Search for the cell housing the specified text and yield its (X, Y) center coordinate. 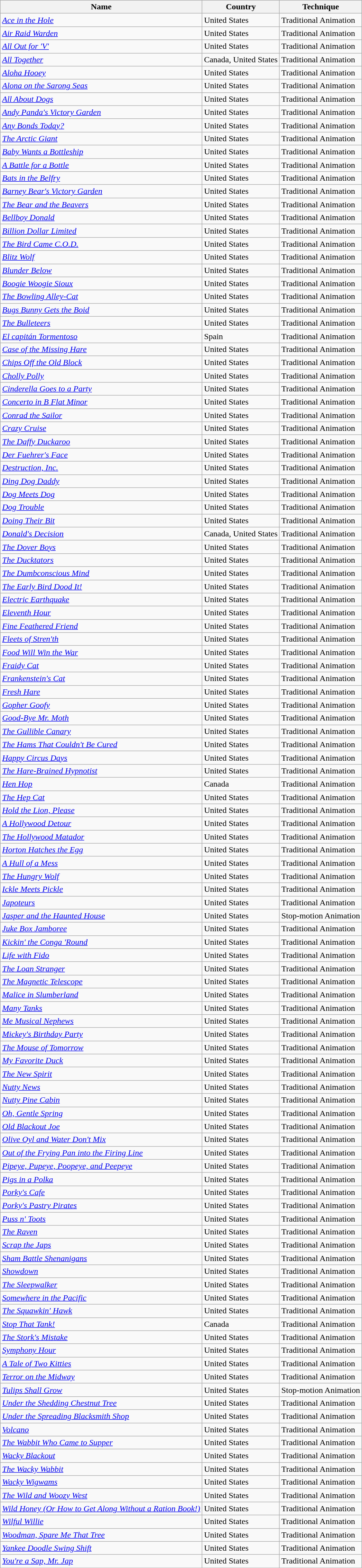
The Squawkin' Hawk (101, 1311)
Blunder Below (101, 270)
The Hep Cat (101, 797)
Wilful Willie (101, 1522)
A Battle for a Bottle (101, 165)
Fleets of Stren'th (101, 639)
Food Will Win the War (101, 652)
Ace in the Hole (101, 20)
Under the Spreading Blacksmith Shop (101, 1416)
Gopher Goofy (101, 705)
Porky's Pastry Pirates (101, 1205)
Alona on the Sarong Seas (101, 86)
Many Tanks (101, 1008)
Dog Meets Dog (101, 494)
Old Blackout Joe (101, 1126)
Kickin' the Conga 'Round (101, 942)
Happy Circus Days (101, 758)
Chips Off the Old Block (101, 362)
The Hams That Couldn't Be Cured (101, 744)
Crazy Cruise (101, 428)
Tulips Shall Grow (101, 1390)
Volcano (101, 1430)
Fine Feathered Friend (101, 626)
Sham Battle Shenanigans (101, 1258)
Hen Hop (101, 784)
Bugs Bunny Gets the Boid (101, 310)
Name (101, 7)
The Dover Boys (101, 547)
Terror on the Midway (101, 1377)
The Early Bird Dood It! (101, 587)
Pipeye, Pupeye, Poopeye, and Peepeye (101, 1166)
The Daffy Duckaroo (101, 442)
Symphony Hour (101, 1350)
A Tale of Two Kitties (101, 1363)
Japoteurs (101, 903)
Eleventh Hour (101, 613)
Jasper and the Haunted House (101, 916)
Fraidy Cat (101, 665)
Oh, Gentle Spring (101, 1113)
The Mouse of Tomorrow (101, 1048)
The Hollywood Matador (101, 837)
Air Raid Warden (101, 33)
Bats in the Belfry (101, 178)
Billion Dollar Limited (101, 231)
Yankee Doodle Swing Shift (101, 1548)
The Bulleteers (101, 323)
Me Musical Nephews (101, 1021)
Good-Bye Mr. Moth (101, 718)
Olive Oyl and Water Don't Mix (101, 1140)
Bellboy Donald (101, 218)
Showdown (101, 1271)
Under the Shedding Chestnut Tree (101, 1403)
All Out for 'V' (101, 46)
A Hull of a Mess (101, 863)
Wacky Blackout (101, 1456)
The Ducktators (101, 560)
Destruction, Inc. (101, 468)
The Dumbconscious Mind (101, 573)
Electric Earthquake (101, 600)
Conrad the Sailor (101, 415)
Barney Bear's Victory Garden (101, 191)
Woodman, Spare Me That Tree (101, 1535)
Technique (321, 7)
My Favorite Duck (101, 1061)
Donald's Decision (101, 534)
The Sleepwalker (101, 1285)
Fresh Hare (101, 692)
Boogie Woogie Sioux (101, 283)
The Stork's Mistake (101, 1337)
Juke Box Jamboree (101, 929)
The Wild and Woozy West (101, 1495)
Dog Trouble (101, 507)
Somewhere in the Pacific (101, 1298)
The Bear and the Beavers (101, 205)
You're a Sap, Mr. Jap (101, 1561)
The Magnetic Telescope (101, 981)
Puss n' Toots (101, 1218)
Nutty Pine Cabin (101, 1100)
A Hollywood Detour (101, 824)
Scrap the Japs (101, 1245)
Pigs in a Polka (101, 1179)
Out of the Frying Pan into the Firing Line (101, 1153)
Andy Panda's Victory Garden (101, 112)
The Gullible Canary (101, 731)
Baby Wants a Bottleship (101, 152)
The Hungry Wolf (101, 876)
Spain (241, 336)
Aloha Hooey (101, 73)
Case of the Missing Hare (101, 349)
Wild Honey (Or How to Get Along Without a Ration Book!) (101, 1508)
The Wabbit Who Came to Supper (101, 1443)
Frankenstein's Cat (101, 679)
The Loan Stranger (101, 968)
Cholly Polly (101, 375)
All About Dogs (101, 99)
Blitz Wolf (101, 257)
Nutty News (101, 1087)
Horton Hatches the Egg (101, 850)
Hold the Lion, Please (101, 810)
Mickey's Birthday Party (101, 1034)
All Together (101, 60)
The Hare-Brained Hypnotist (101, 771)
Life with Fido (101, 955)
The Wacky Wabbit (101, 1469)
Doing Their Bit (101, 520)
The New Spirit (101, 1074)
Der Fuehrer's Face (101, 455)
Stop That Tank! (101, 1324)
Ickle Meets Pickle (101, 889)
Concerto in B Flat Minor (101, 402)
Cinderella Goes to a Party (101, 389)
Porky's Cafe (101, 1192)
Any Bonds Today? (101, 125)
The Bird Came C.O.D. (101, 244)
The Raven (101, 1232)
Malice in Slumberland (101, 995)
The Arctic Giant (101, 138)
Ding Dog Daddy (101, 481)
Wacky Wigwams (101, 1482)
The Bowling Alley-Cat (101, 297)
Country (241, 7)
El capitán Tormentoso (101, 336)
